Provide the [X, Y] coordinate of the cell's center where the given text is located.  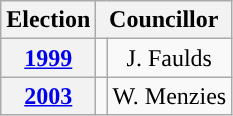
1999 [48, 58]
J. Faulds [170, 58]
2003 [48, 96]
Election [48, 20]
W. Menzies [170, 96]
Councillor [164, 20]
